For the text-containing cell, return its midpoint in (X, Y) coordinate format. 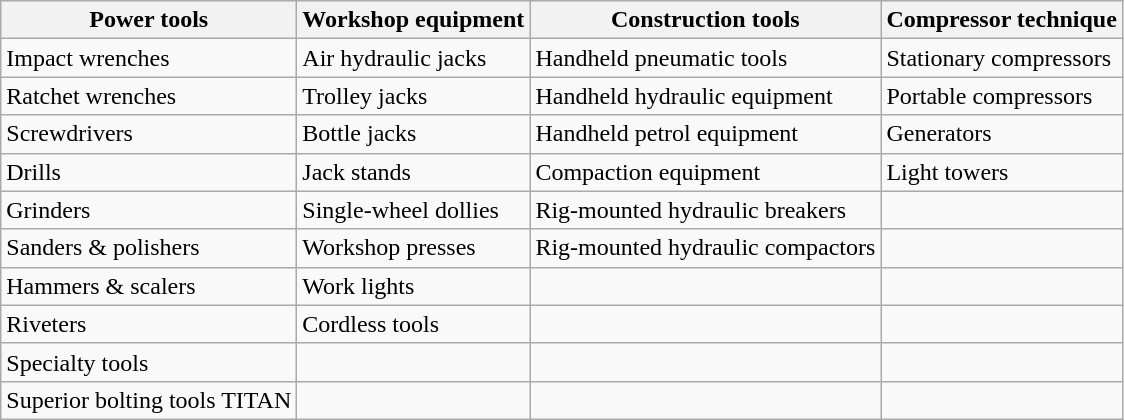
Impact wrenches (149, 58)
Jack stands (414, 172)
Construction tools (706, 20)
Compressor technique (1002, 20)
Power tools (149, 20)
Handheld pneumatic tools (706, 58)
Cordless tools (414, 324)
Light towers (1002, 172)
Hammers & scalers (149, 286)
Bottle jacks (414, 134)
Workshop equipment (414, 20)
Rig-mounted hydraulic compactors (706, 248)
Handheld hydraulic equipment (706, 96)
Portable compressors (1002, 96)
Trolley jacks (414, 96)
Air hydraulic jacks (414, 58)
Compaction equipment (706, 172)
Handheld petrol equipment (706, 134)
Drills (149, 172)
Workshop presses (414, 248)
Work lights (414, 286)
Rig-mounted hydraulic breakers (706, 210)
Stationary compressors (1002, 58)
Screwdrivers (149, 134)
Specialty tools (149, 362)
Grinders (149, 210)
Generators (1002, 134)
Riveters (149, 324)
Single-wheel dollies (414, 210)
Ratchet wrenches (149, 96)
Superior bolting tools TITAN (149, 400)
Sanders & polishers (149, 248)
